Output the (X, Y) coordinate of the center of the cell containing the given text.  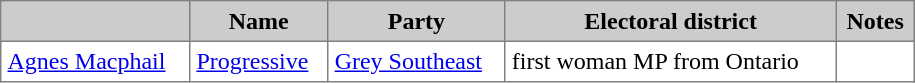
Notes (875, 21)
Grey Southeast (416, 61)
Progressive (259, 61)
Agnes Macphail (96, 61)
Electoral district (670, 21)
first woman MP from Ontario (670, 61)
Party (416, 21)
Name (259, 21)
